Extract the [x, y] coordinate from the center of the cell holding the provided text.  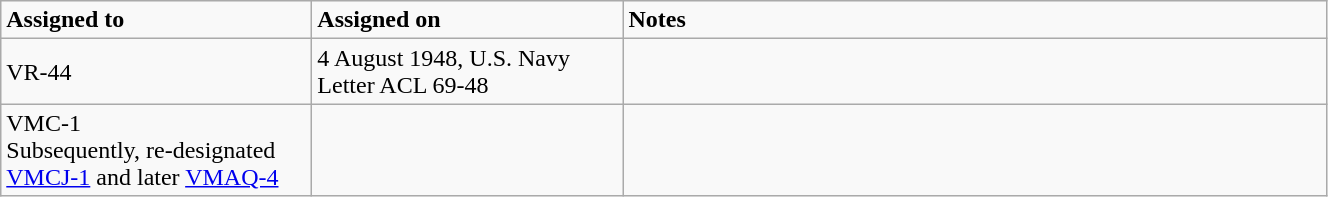
VR-44 [156, 72]
4 August 1948, U.S. Navy Letter ACL 69-48 [468, 72]
Assigned to [156, 20]
VMC-1Subsequently, re-designated VMCJ-1 and later VMAQ-4 [156, 150]
Assigned on [468, 20]
Notes [975, 20]
